Locate the cell with the specified text and output its (X, Y) center coordinate. 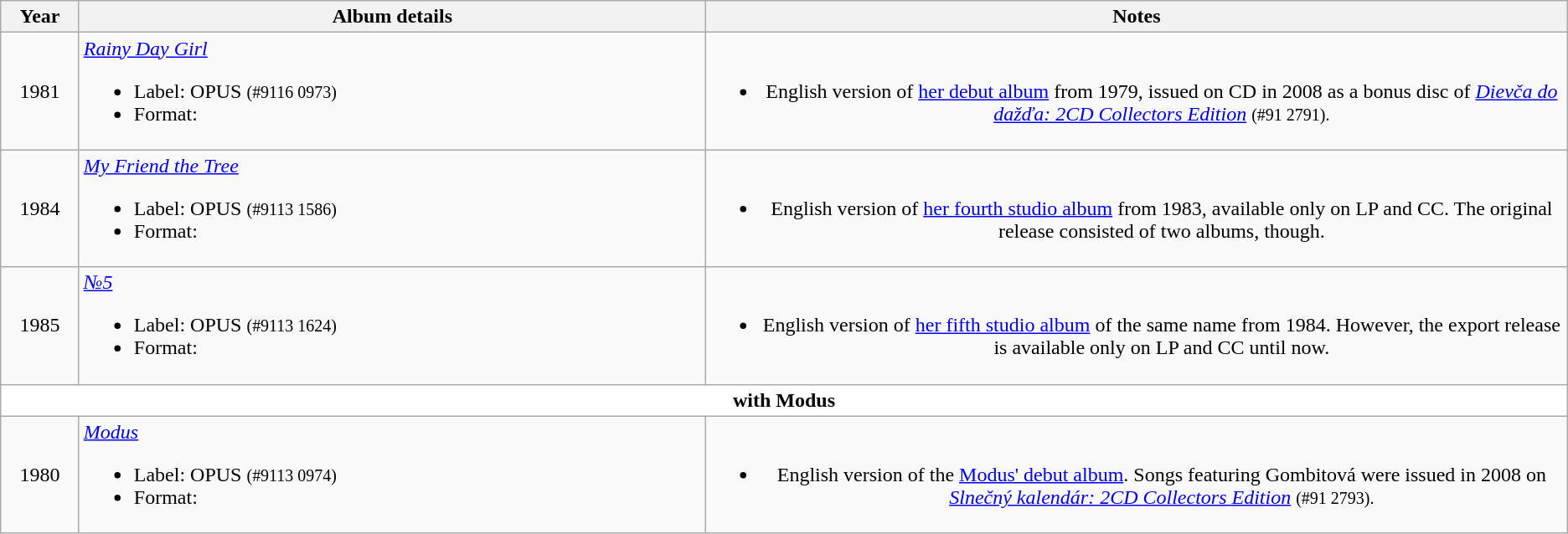
English version of the Modus' debut album. Songs featuring Gombitová were issued in 2008 on Slnečný kalendár: 2CD Collectors Edition (#91 2793). (1136, 475)
Notes (1136, 17)
Year (40, 17)
My Friend the TreeLabel: OPUS (#9113 1586)Format: (392, 208)
1984 (40, 208)
1980 (40, 475)
1981 (40, 91)
English version of her debut album from 1979, issued on CD in 2008 as a bonus disc of Dievča do dažďa: 2CD Collectors Edition (#91 2791). (1136, 91)
Rainy Day GirlLabel: OPUS (#9116 0973)Format: (392, 91)
ModusLabel: OPUS (#9113 0974)Format: (392, 475)
English version of her fifth studio album of the same name from 1984. However, the export release is available only on LP and CC until now. (1136, 326)
1985 (40, 326)
English version of her fourth studio album from 1983, available only on LP and CC. The original release consisted of two albums, though. (1136, 208)
Album details (392, 17)
with Modus (784, 400)
№5Label: OPUS (#9113 1624)Format: (392, 326)
